Capture the cell that displays the provided text and extract its (x, y) central coordinate. 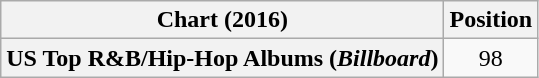
Chart (2016) (222, 20)
US Top R&B/Hip-Hop Albums (Billboard) (222, 58)
98 (491, 58)
Position (491, 20)
